Determine the [x, y] coordinate at the center of the cell enclosing the given text.  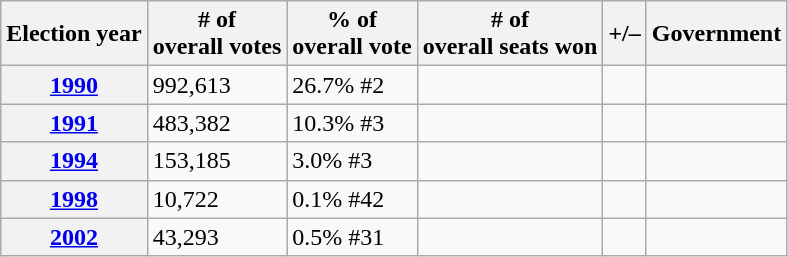
+/– [624, 34]
483,382 [217, 123]
1994 [74, 161]
3.0% #3 [352, 161]
0.5% #31 [352, 237]
1991 [74, 123]
2002 [74, 237]
# ofoverall votes [217, 34]
992,613 [217, 85]
Government [716, 34]
1990 [74, 85]
10.3% #3 [352, 123]
1998 [74, 199]
# ofoverall seats won [510, 34]
26.7% #2 [352, 85]
0.1% #42 [352, 199]
% ofoverall vote [352, 34]
43,293 [217, 237]
Election year [74, 34]
10,722 [217, 199]
153,185 [217, 161]
